From the cell containing the given text, extract its center point as [X, Y] coordinate. 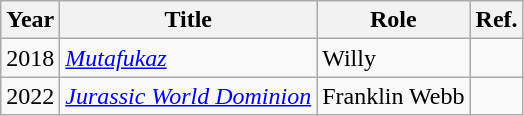
Role [394, 20]
Year [30, 20]
Jurassic World Dominion [188, 96]
Franklin Webb [394, 96]
Willy [394, 58]
Ref. [496, 20]
Mutafukaz [188, 58]
Title [188, 20]
2018 [30, 58]
2022 [30, 96]
